Return (x, y) of the center of cell containing provided text 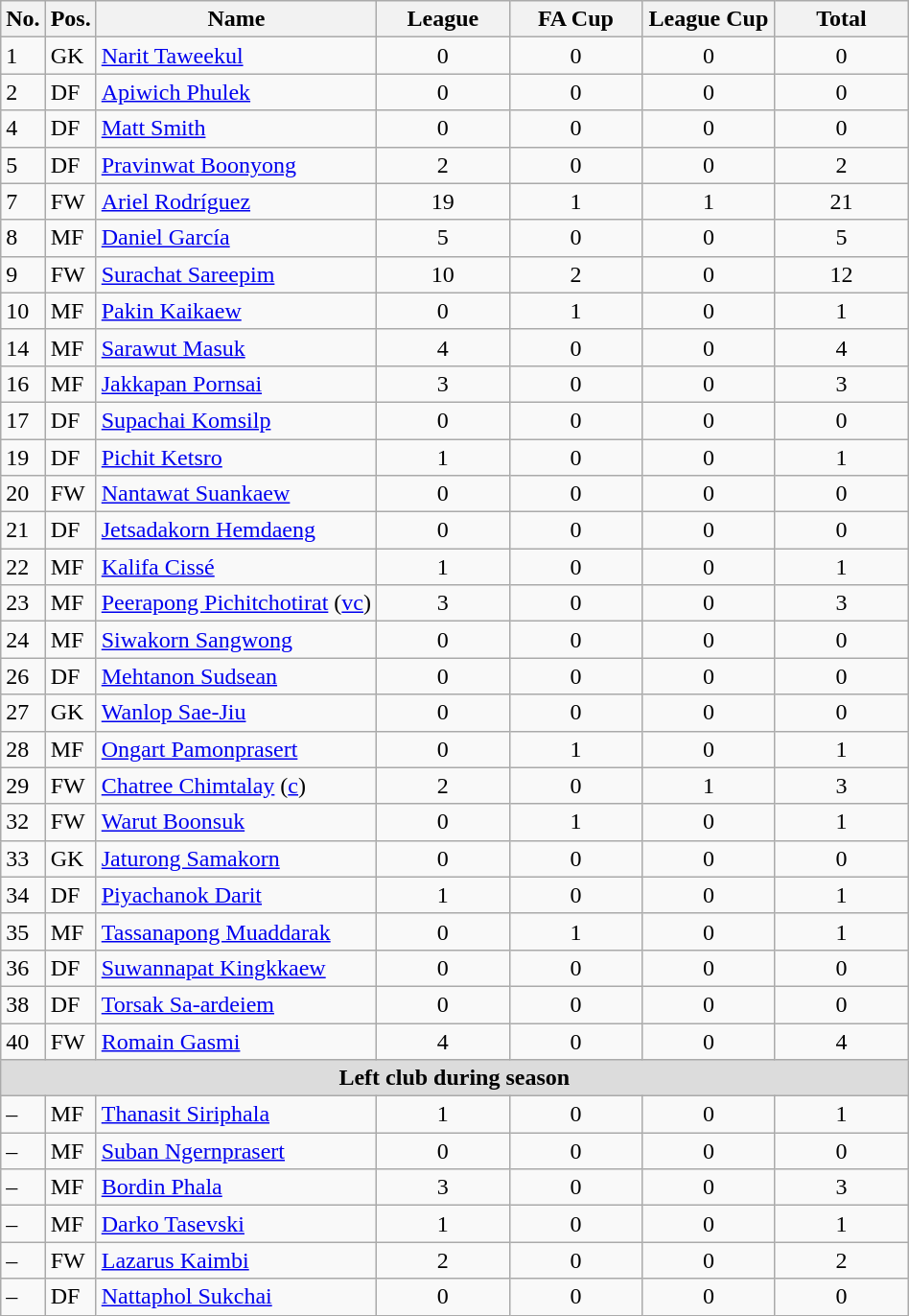
Nantawat Suankaew (236, 494)
7 (23, 201)
9 (23, 274)
Peerapong Pichitchotirat (vc) (236, 603)
Thanasit Siriphala (236, 1115)
Suban Ngernprasert (236, 1151)
Kalifa Cissé (236, 567)
24 (23, 640)
Suwannapat Kingkkaew (236, 968)
Chatree Chimtalay (c) (236, 786)
Ongart Pamonprasert (236, 749)
Pakin Kaikaew (236, 311)
29 (23, 786)
40 (23, 1041)
Pravinwat Boonyong (236, 165)
Siwakorn Sangwong (236, 640)
14 (23, 347)
Surachat Sareepim (236, 274)
27 (23, 713)
Pichit Ketsro (236, 458)
Left club during season (454, 1078)
Romain Gasmi (236, 1041)
Bordin Phala (236, 1187)
Warut Boonsuk (236, 822)
League Cup (710, 19)
Torsak Sa-ardeiem (236, 1004)
Supachai Komsilp (236, 420)
No. (23, 19)
Mehtanon Sudsean (236, 676)
Jakkapan Pornsai (236, 384)
Matt Smith (236, 129)
Darko Tasevski (236, 1224)
Apiwich Phulek (236, 92)
FA Cup (575, 19)
Jetsadakorn Hemdaeng (236, 530)
20 (23, 494)
28 (23, 749)
Wanlop Sae-Jiu (236, 713)
Ariel Rodríguez (236, 201)
Narit Taweekul (236, 56)
23 (23, 603)
League (443, 19)
36 (23, 968)
Daniel García (236, 238)
12 (842, 274)
Pos. (71, 19)
Total (842, 19)
Name (236, 19)
Tassanapong Muaddarak (236, 931)
34 (23, 895)
8 (23, 238)
16 (23, 384)
33 (23, 858)
35 (23, 931)
Jaturong Samakorn (236, 858)
Piyachanok Darit (236, 895)
26 (23, 676)
22 (23, 567)
Lazarus Kaimbi (236, 1260)
Nattaphol Sukchai (236, 1297)
32 (23, 822)
17 (23, 420)
Sarawut Masuk (236, 347)
38 (23, 1004)
